Locate the cell with the specified text and output its (X, Y) center coordinate. 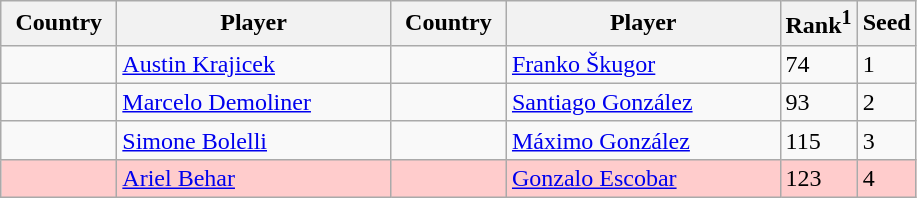
Austin Krajicek (254, 64)
Franko Škugor (643, 64)
Santiago González (643, 102)
3 (886, 140)
Rank1 (818, 24)
2 (886, 102)
123 (818, 178)
Seed (886, 24)
93 (818, 102)
74 (818, 64)
Marcelo Demoliner (254, 102)
Ariel Behar (254, 178)
1 (886, 64)
Simone Bolelli (254, 140)
Gonzalo Escobar (643, 178)
115 (818, 140)
4 (886, 178)
Máximo González (643, 140)
